Scan for the cell matching the given text and deliver its [X, Y] coordinate at center. 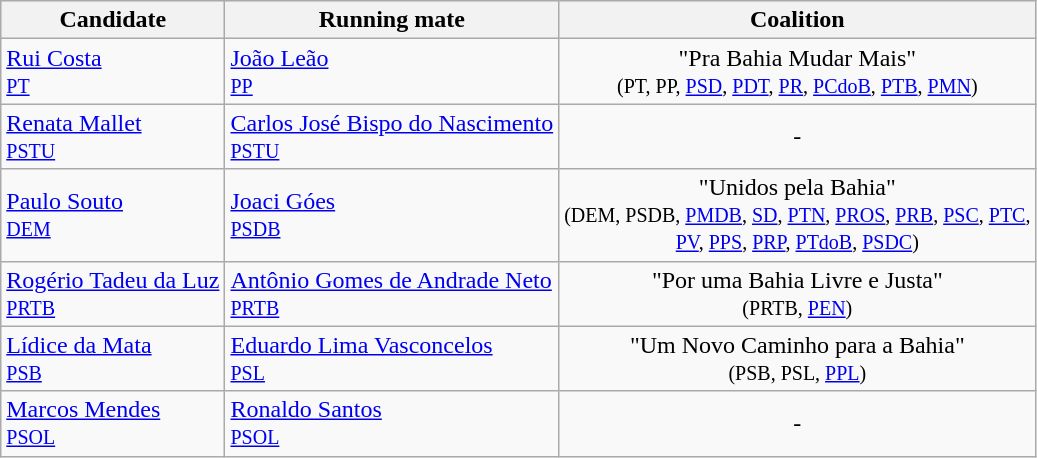
Joaci GóesPSDB [392, 215]
Running mate [392, 20]
Rogério Tadeu da LuzPRTB [113, 294]
Antônio Gomes de Andrade NetoPRTB [392, 294]
Ronaldo SantosPSOL [392, 424]
Renata MalletPSTU [113, 136]
João LeãoPP [392, 72]
Carlos José Bispo do NascimentoPSTU [392, 136]
"Um Novo Caminho para a Bahia"(PSB, PSL, PPL) [798, 358]
"Pra Bahia Mudar Mais"(PT, PP, PSD, PDT, PR, PCdoB, PTB, PMN) [798, 72]
Candidate [113, 20]
Lídice da MataPSB [113, 358]
"Por uma Bahia Livre e Justa"(PRTB, PEN) [798, 294]
Paulo SoutoDEM [113, 215]
Rui CostaPT [113, 72]
"Unidos pela Bahia"(DEM, PSDB, PMDB, SD, PTN, PROS, PRB, PSC, PTC, PV, PPS, PRP, PTdoB, PSDC) [798, 215]
Coalition [798, 20]
Marcos MendesPSOL [113, 424]
Eduardo Lima VasconcelosPSL [392, 358]
